Output the [X, Y] coordinate of the center of the cell containing the given text.  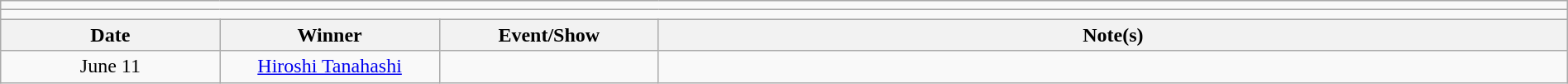
Event/Show [549, 35]
Date [111, 35]
Hiroshi Tanahashi [329, 67]
Winner [329, 35]
Note(s) [1113, 35]
June 11 [111, 67]
